Capture the cell that displays the provided text and extract its (x, y) central coordinate. 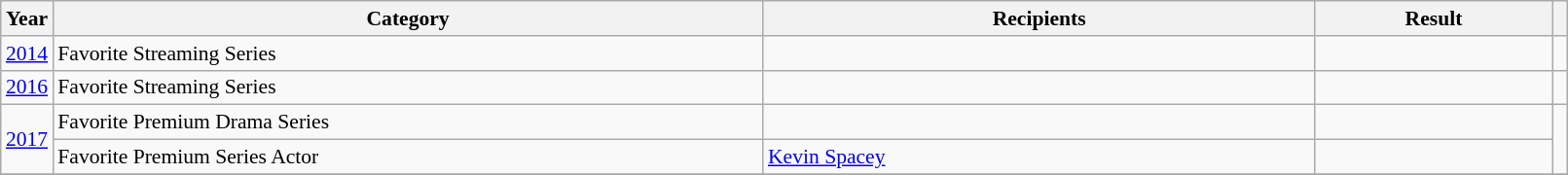
Year (27, 18)
Favorite Premium Series Actor (408, 157)
2016 (27, 87)
Favorite Premium Drama Series (408, 122)
Kevin Spacey (1039, 157)
Recipients (1039, 18)
2017 (27, 140)
Result (1433, 18)
Category (408, 18)
2014 (27, 53)
